Capture the cell that displays the provided text and extract its (x, y) central coordinate. 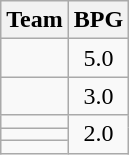
5.0 (98, 58)
3.0 (98, 96)
BPG (98, 20)
2.0 (98, 134)
Team (35, 20)
